For the text-containing cell, return its midpoint in [X, Y] coordinate format. 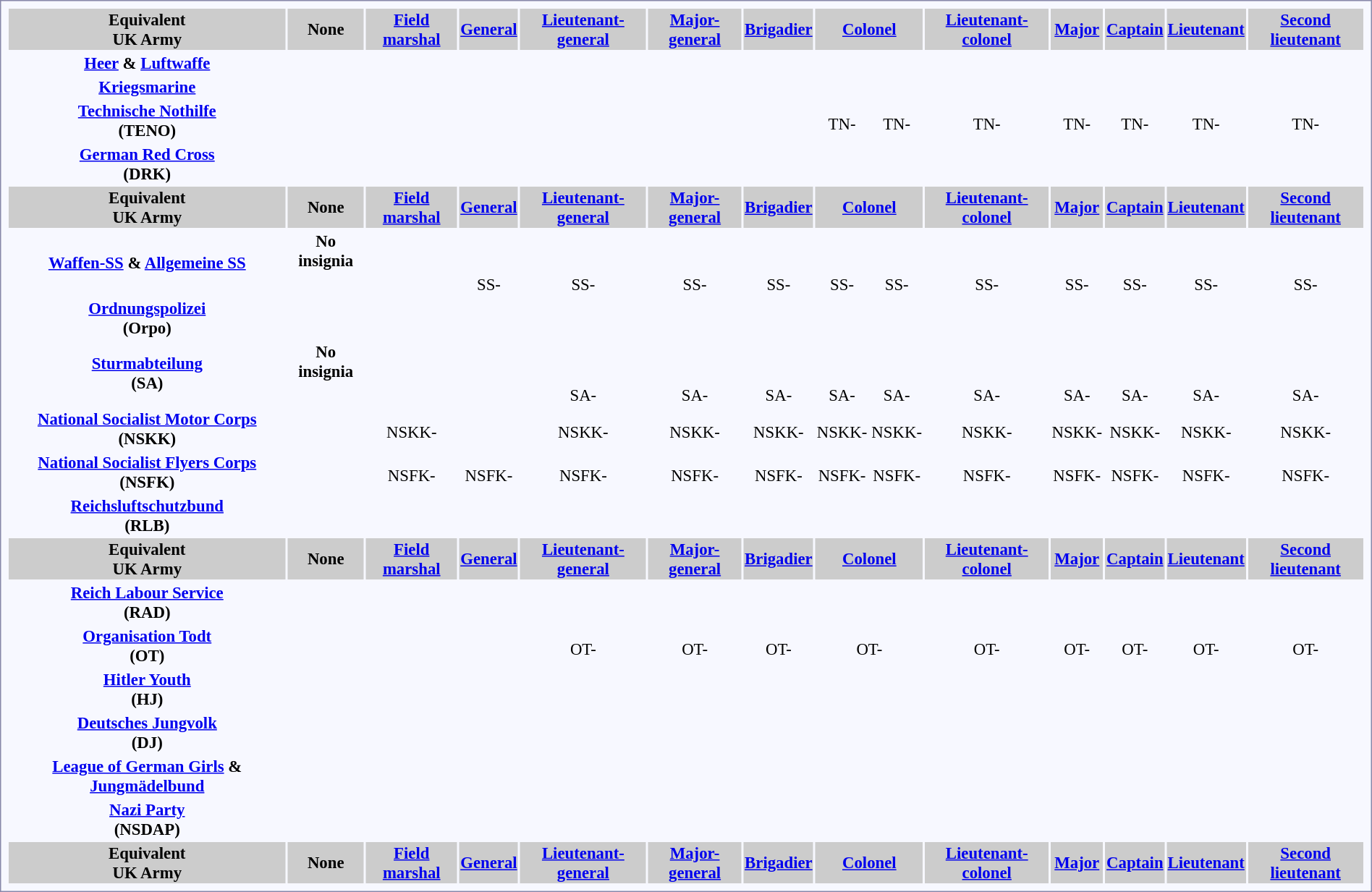
Sturmabteilung(SA) [148, 373]
Reichsluftschutzbund(RLB) [148, 515]
Heer & Luftwaffe [148, 63]
Reich Labour Service(RAD) [148, 602]
Ordnungspolizei(Orpo) [148, 318]
League of German Girls & Jungmädelbund [148, 776]
Hitler Youth(HJ) [148, 689]
National Socialist Flyers Corps(NSFK) [148, 472]
Technische Nothilfe(TENO) [148, 120]
Kriegsmarine [148, 87]
National Socialist Motor Corps(NSKK) [148, 428]
German Red Cross(DRK) [148, 163]
Organisation Todt(OT) [148, 645]
Deutsches Jungvolk(DJ) [148, 732]
Nazi Party(NSDAP) [148, 819]
Waffen-SS & Allgemeine SS [148, 263]
